Return (x, y) of the center of cell containing provided text 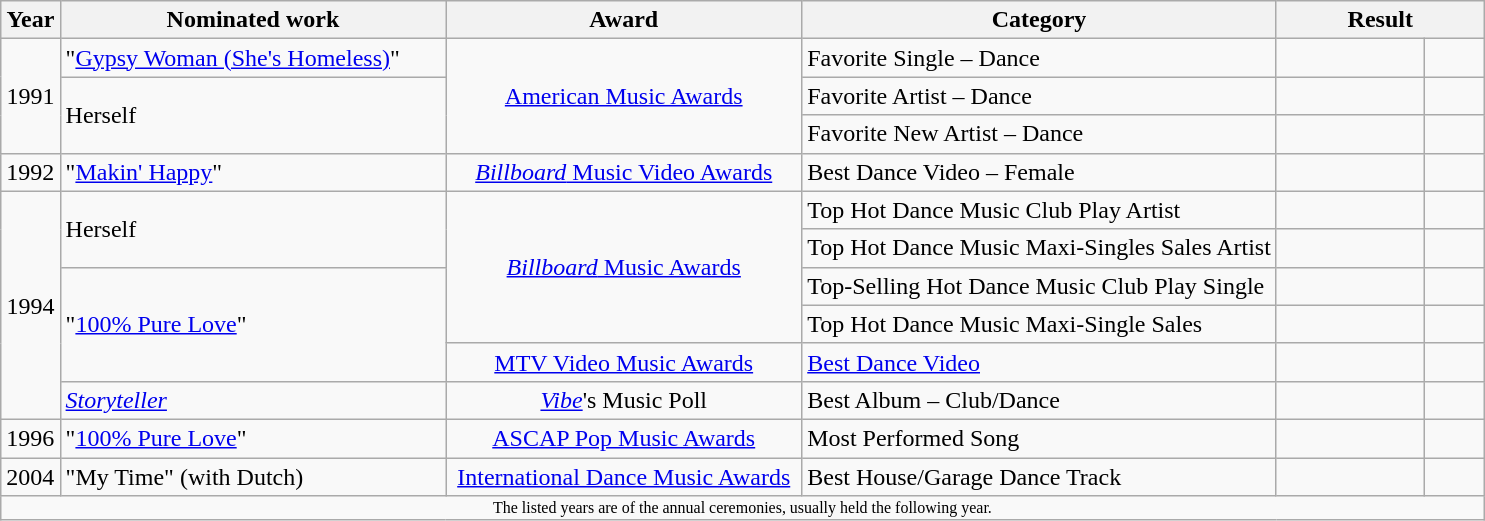
Top-Selling Hot Dance Music Club Play Single (1040, 286)
Top Hot Dance Music Maxi-Singles Sales Artist (1040, 248)
1992 (30, 172)
Vibe's Music Poll (624, 400)
MTV Video Music Awards (624, 362)
1991 (30, 96)
1994 (30, 305)
2004 (30, 477)
"Gypsy Woman (She's Homeless)" (253, 58)
Billboard Music Video Awards (624, 172)
Best House/Garage Dance Track (1040, 477)
Top Hot Dance Music Club Play Artist (1040, 210)
The listed years are of the annual ceremonies, usually held the following year. (742, 508)
Storyteller (253, 400)
Best Dance Video – Female (1040, 172)
Favorite Artist – Dance (1040, 96)
ASCAP Pop Music Awards (624, 438)
American Music Awards (624, 96)
International Dance Music Awards (624, 477)
Favorite New Artist – Dance (1040, 134)
Best Album – Club/Dance (1040, 400)
Year (30, 20)
Best Dance Video (1040, 362)
Top Hot Dance Music Maxi-Single Sales (1040, 324)
1996 (30, 438)
Award (624, 20)
Result (1380, 20)
Nominated work (253, 20)
"Makin' Happy" (253, 172)
Billboard Music Awards (624, 267)
Favorite Single – Dance (1040, 58)
Most Performed Song (1040, 438)
Category (1040, 20)
"My Time" (with Dutch) (253, 477)
